Determine the (x, y) coordinate at the center of the cell enclosing the given text.  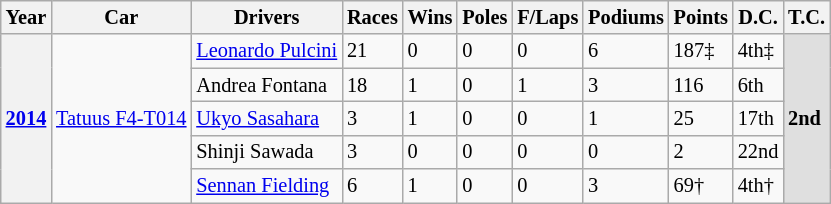
Ukyo Sasahara (266, 118)
6th (758, 85)
187‡ (701, 51)
Shinji Sawada (266, 152)
F/Laps (548, 17)
D.C. (758, 17)
Poles (484, 17)
21 (372, 51)
4th‡ (758, 51)
2014 (26, 118)
Wins (430, 17)
T.C. (806, 17)
116 (701, 85)
Podiums (626, 17)
Races (372, 17)
18 (372, 85)
Leonardo Pulcini (266, 51)
4th† (758, 186)
2 (701, 152)
Year (26, 17)
17th (758, 118)
69† (701, 186)
2nd (806, 118)
25 (701, 118)
Car (121, 17)
22nd (758, 152)
Points (701, 17)
Tatuus F4-T014 (121, 118)
Sennan Fielding (266, 186)
Drivers (266, 17)
Andrea Fontana (266, 85)
